Return (X, Y) of the center of cell containing provided text 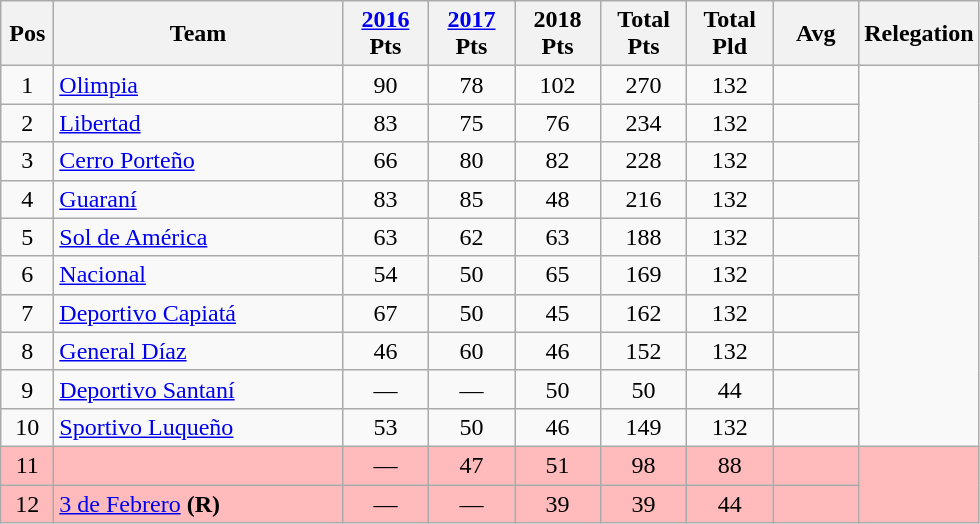
75 (471, 123)
Libertad (198, 123)
Relegation (919, 34)
82 (557, 161)
11 (28, 465)
Guaraní (198, 199)
60 (471, 351)
270 (644, 85)
234 (644, 123)
6 (28, 275)
88 (730, 465)
66 (385, 161)
62 (471, 237)
51 (557, 465)
102 (557, 85)
162 (644, 313)
3 (28, 161)
Olimpia (198, 85)
Cerro Porteño (198, 161)
48 (557, 199)
12 (28, 503)
Nacional (198, 275)
169 (644, 275)
45 (557, 313)
TotalPld (730, 34)
Team (198, 34)
98 (644, 465)
7 (28, 313)
80 (471, 161)
47 (471, 465)
Pos (28, 34)
2 (28, 123)
Deportivo Capiatá (198, 313)
228 (644, 161)
8 (28, 351)
Sportivo Luqueño (198, 427)
3 de Febrero (R) (198, 503)
53 (385, 427)
90 (385, 85)
2018Pts (557, 34)
67 (385, 313)
65 (557, 275)
85 (471, 199)
TotalPts (644, 34)
5 (28, 237)
10 (28, 427)
216 (644, 199)
Sol de América (198, 237)
152 (644, 351)
78 (471, 85)
1 (28, 85)
149 (644, 427)
Deportivo Santaní (198, 389)
76 (557, 123)
4 (28, 199)
2016Pts (385, 34)
188 (644, 237)
Avg (816, 34)
54 (385, 275)
General Díaz (198, 351)
2017Pts (471, 34)
9 (28, 389)
